Locate the cell with the specified text and output its (X, Y) center coordinate. 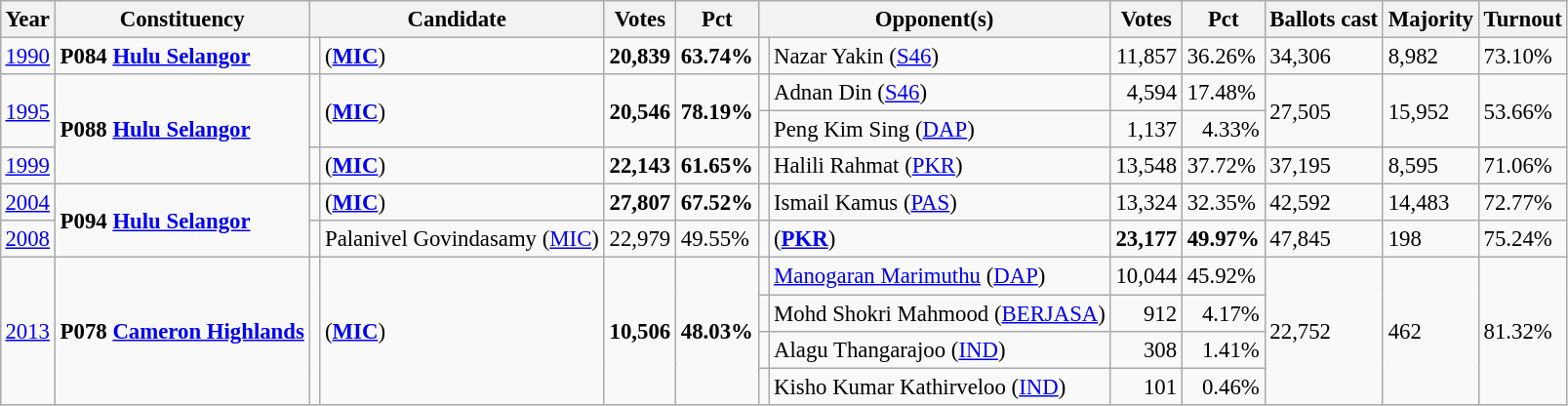
P078 Cameron Highlands (181, 331)
Nazar Yakin (S46) (940, 56)
27,807 (640, 203)
81.32% (1522, 331)
32.35% (1224, 203)
101 (1146, 386)
1995 (27, 111)
4.33% (1224, 130)
308 (1146, 349)
53.66% (1522, 111)
912 (1146, 313)
34,306 (1323, 56)
8,595 (1430, 166)
15,952 (1430, 111)
78.19% (716, 111)
0.46% (1224, 386)
Candidate (457, 20)
1,137 (1146, 130)
22,143 (640, 166)
61.65% (716, 166)
Majority (1430, 20)
37.72% (1224, 166)
75.24% (1522, 239)
Ballots cast (1323, 20)
63.74% (716, 56)
11,857 (1146, 56)
462 (1430, 331)
27,505 (1323, 111)
71.06% (1522, 166)
10,044 (1146, 276)
P094 Hulu Selangor (181, 221)
14,483 (1430, 203)
Constituency (181, 20)
Palanivel Govindasamy (MIC) (462, 239)
P088 Hulu Selangor (181, 129)
Alagu Thangarajoo (IND) (940, 349)
198 (1430, 239)
47,845 (1323, 239)
22,752 (1323, 331)
1999 (27, 166)
2004 (27, 203)
36.26% (1224, 56)
2008 (27, 239)
17.48% (1224, 93)
42,592 (1323, 203)
37,195 (1323, 166)
20,546 (640, 111)
10,506 (640, 331)
(PKR) (940, 239)
Opponent(s) (935, 20)
Mohd Shokri Mahmood (BERJASA) (940, 313)
22,979 (640, 239)
P084 Hulu Selangor (181, 56)
Halili Rahmat (PKR) (940, 166)
1.41% (1224, 349)
Year (27, 20)
Turnout (1522, 20)
Kisho Kumar Kathirveloo (IND) (940, 386)
Peng Kim Sing (DAP) (940, 130)
4,594 (1146, 93)
2013 (27, 331)
67.52% (716, 203)
Ismail Kamus (PAS) (940, 203)
4.17% (1224, 313)
Adnan Din (S46) (940, 93)
20,839 (640, 56)
13,324 (1146, 203)
73.10% (1522, 56)
49.55% (716, 239)
45.92% (1224, 276)
48.03% (716, 331)
1990 (27, 56)
72.77% (1522, 203)
8,982 (1430, 56)
23,177 (1146, 239)
13,548 (1146, 166)
Manogaran Marimuthu (DAP) (940, 276)
49.97% (1224, 239)
